Find where the given text appears and provide that cell's center as [x, y] coordinate. 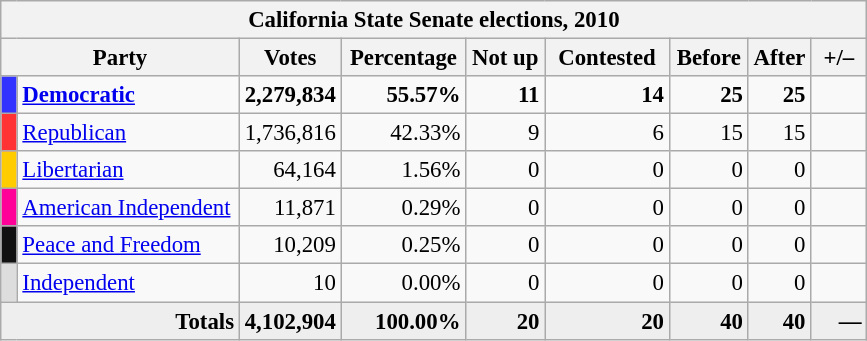
Party [120, 58]
6 [608, 133]
Not up [506, 58]
Percentage [404, 58]
Before [708, 58]
10 [290, 283]
1,736,816 [290, 133]
11 [506, 95]
California State Senate elections, 2010 [434, 20]
1.56% [404, 170]
55.57% [404, 95]
11,871 [290, 208]
After [779, 58]
+/– [839, 58]
2,279,834 [290, 95]
100.00% [404, 321]
0.00% [404, 283]
0.25% [404, 245]
Votes [290, 58]
0.29% [404, 208]
— [839, 321]
American Independent [128, 208]
10,209 [290, 245]
Independent [128, 283]
9 [506, 133]
Libertarian [128, 170]
Totals [120, 321]
14 [608, 95]
42.33% [404, 133]
64,164 [290, 170]
4,102,904 [290, 321]
Peace and Freedom [128, 245]
Contested [608, 58]
Republican [128, 133]
Democratic [128, 95]
